For the text-containing cell, return its midpoint in (X, Y) coordinate format. 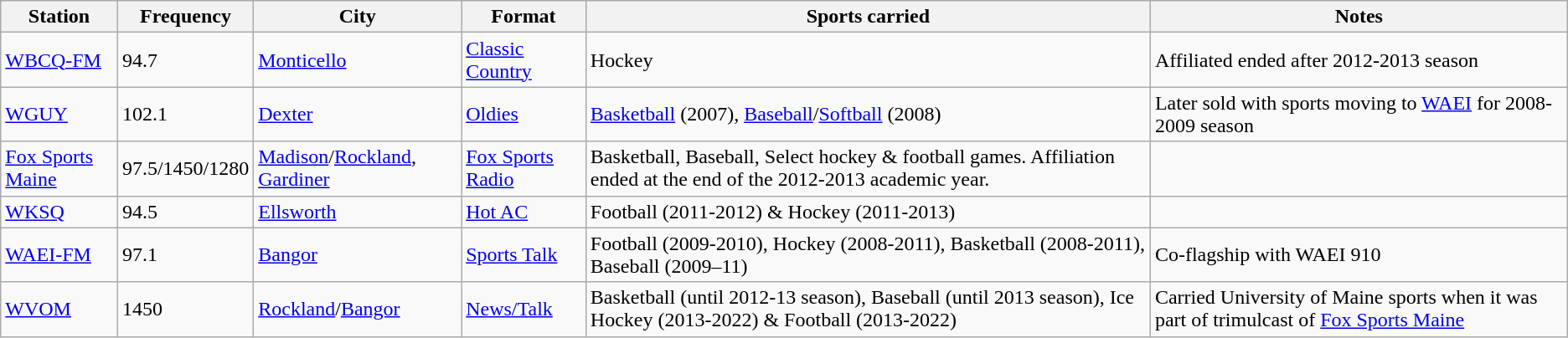
WBCQ-FM (59, 60)
Fox Sports Radio (524, 169)
Notes (1359, 17)
97.5/1450/1280 (185, 169)
Football (2009-2010), Hockey (2008-2011), Basketball (2008-2011), Baseball (2009–11) (868, 254)
Football (2011-2012) & Hockey (2011-2013) (868, 212)
Dexter (358, 114)
WAEI-FM (59, 254)
Basketball, Baseball, Select hockey & football games. Affiliation ended at the end of the 2012-2013 academic year. (868, 169)
Frequency (185, 17)
Fox Sports Maine (59, 169)
Hot AC (524, 212)
Format (524, 17)
WVOM (59, 310)
Basketball (2007), Baseball/Softball (2008) (868, 114)
97.1 (185, 254)
102.1 (185, 114)
Oldies (524, 114)
Co-flagship with WAEI 910 (1359, 254)
Affiliated ended after 2012-2013 season (1359, 60)
Monticello (358, 60)
Bangor (358, 254)
WKSQ (59, 212)
City (358, 17)
Station (59, 17)
94.5 (185, 212)
Madison/Rockland, Gardiner (358, 169)
Rockland/Bangor (358, 310)
Ellsworth (358, 212)
Classic Country (524, 60)
Hockey (868, 60)
94.7 (185, 60)
1450 (185, 310)
Basketball (until 2012-13 season), Baseball (until 2013 season), Ice Hockey (2013-2022) & Football (2013-2022) (868, 310)
Later sold with sports moving to WAEI for 2008-2009 season (1359, 114)
WGUY (59, 114)
News/Talk (524, 310)
Sports carried (868, 17)
Carried University of Maine sports when it was part of trimulcast of Fox Sports Maine (1359, 310)
Sports Talk (524, 254)
